Locate the cell with the specified text and output its (x, y) center coordinate. 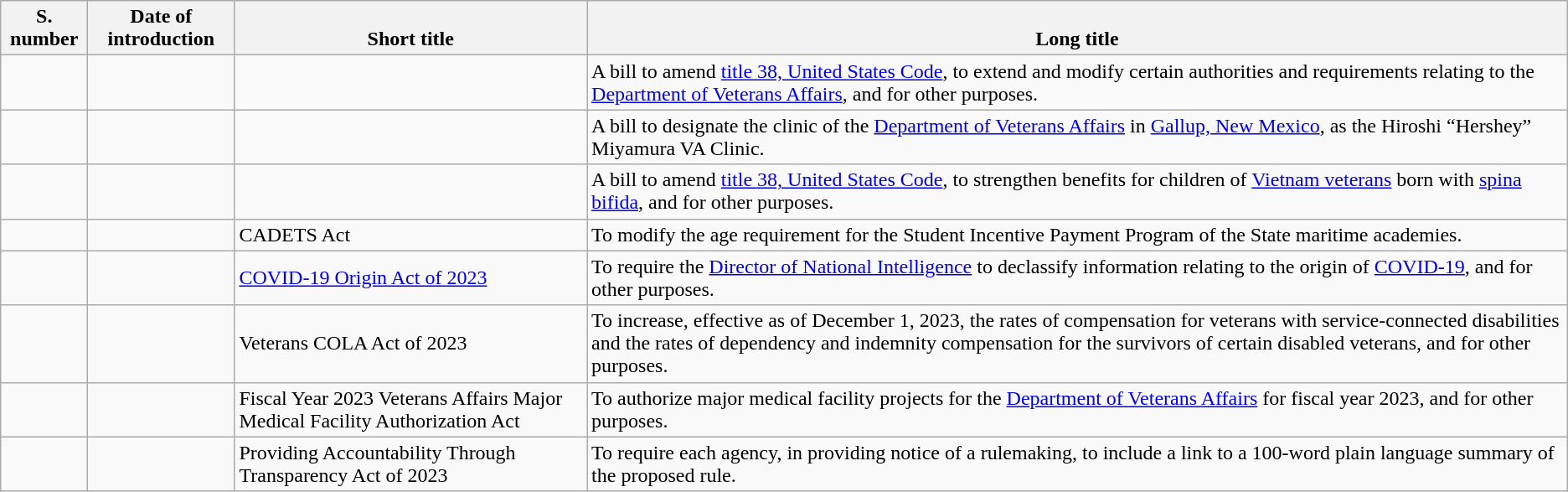
Veterans COLA Act of 2023 (410, 344)
COVID-19 Origin Act of 2023 (410, 278)
Short title (410, 28)
To require each agency, in providing notice of a rulemaking, to include a link to a 100-word plain language summary of the proposed rule. (1077, 464)
S. number (44, 28)
CADETS Act (410, 235)
Long title (1077, 28)
A bill to amend title 38, United States Code, to strengthen benefits for children of Vietnam veterans born with spina bifida, and for other purposes. (1077, 191)
Providing Accountability Through Transparency Act of 2023 (410, 464)
To require the Director of National Intelligence to declassify information relating to the origin of COVID-19, and for other purposes. (1077, 278)
A bill to designate the clinic of the Department of Veterans Affairs in Gallup, New Mexico, as the Hiroshi “Hershey” Miyamura VA Clinic. (1077, 137)
To authorize major medical facility projects for the Department of Veterans Affairs for fiscal year 2023, and for other purposes. (1077, 409)
To modify the age requirement for the Student Incentive Payment Program of the State maritime academies. (1077, 235)
Fiscal Year 2023 Veterans Affairs Major Medical Facility Authorization Act (410, 409)
Date of introduction (161, 28)
